Search for the cell housing the specified text and yield its (x, y) center coordinate. 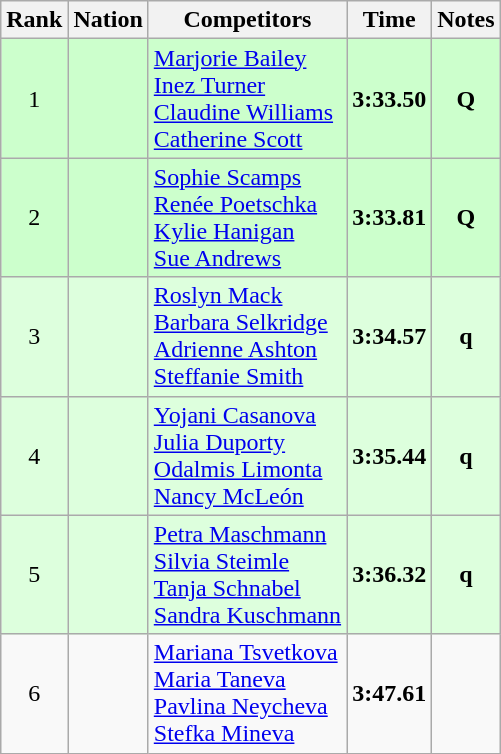
1 (34, 98)
4 (34, 456)
Yojani CasanovaJulia DuportyOdalmis LimontaNancy McLeón (247, 456)
Mariana TsvetkovaMaria TanevaPavlina NeychevaStefka Mineva (247, 694)
5 (34, 574)
Time (390, 20)
3:33.50 (390, 98)
2 (34, 218)
Nation (108, 20)
Competitors (247, 20)
Notes (466, 20)
3:36.32 (390, 574)
3:33.81 (390, 218)
Petra MaschmannSilvia SteimleTanja SchnabelSandra Kuschmann (247, 574)
Roslyn MackBarbara SelkridgeAdrienne AshtonSteffanie Smith (247, 336)
Marjorie BaileyInez TurnerClaudine WilliamsCatherine Scott (247, 98)
3:35.44 (390, 456)
Rank (34, 20)
3:34.57 (390, 336)
6 (34, 694)
Sophie ScampsRenée PoetschkaKylie HaniganSue Andrews (247, 218)
3:47.61 (390, 694)
3 (34, 336)
